Scan for the cell matching the given text and deliver its [X, Y] coordinate at center. 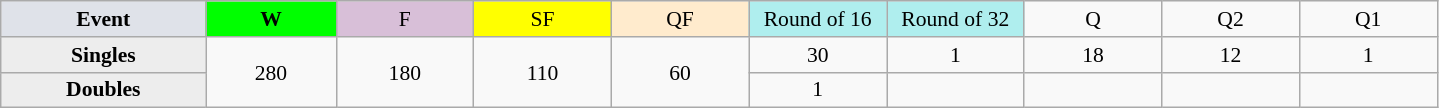
Round of 16 [818, 19]
280 [271, 72]
W [271, 19]
60 [680, 72]
18 [1093, 55]
Q1 [1368, 19]
12 [1231, 55]
Event [104, 19]
Singles [104, 55]
30 [818, 55]
Q [1093, 19]
110 [543, 72]
F [405, 19]
180 [405, 72]
QF [680, 19]
Round of 32 [955, 19]
Q2 [1231, 19]
SF [543, 19]
Doubles [104, 90]
